Capture the cell that displays the provided text and extract its [x, y] central coordinate. 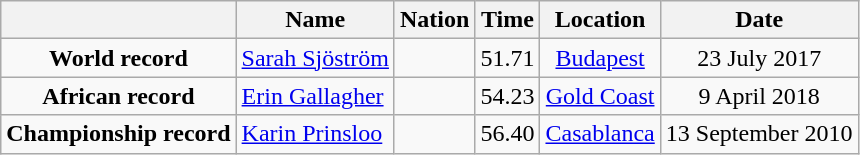
Gold Coast [600, 96]
9 April 2018 [759, 96]
Sarah Sjöström [315, 58]
51.71 [508, 58]
African record [118, 96]
Casablanca [600, 134]
Karin Prinsloo [315, 134]
56.40 [508, 134]
Location [600, 20]
13 September 2010 [759, 134]
Name [315, 20]
World record [118, 58]
23 July 2017 [759, 58]
Championship record [118, 134]
Time [508, 20]
Date [759, 20]
54.23 [508, 96]
Erin Gallagher [315, 96]
Nation [434, 20]
Budapest [600, 58]
